From the cell containing the given text, extract its center point as [x, y] coordinate. 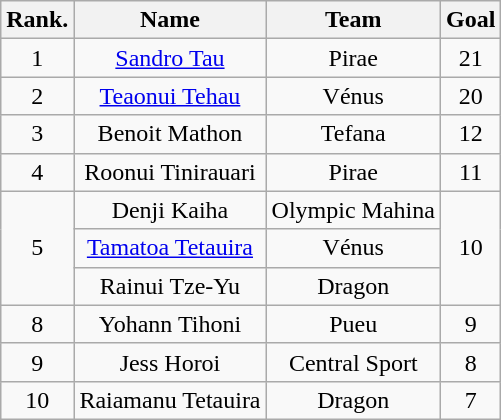
Raiamanu Tetauira [170, 400]
20 [470, 96]
Goal [470, 20]
12 [470, 134]
Name [170, 20]
Jess Horoi [170, 362]
Teaonui Tehau [170, 96]
Team [353, 20]
Sandro Tau [170, 58]
21 [470, 58]
Tamatoa Tetauira [170, 248]
4 [38, 172]
11 [470, 172]
Olympic Mahina [353, 210]
7 [470, 400]
Pueu [353, 324]
Tefana [353, 134]
1 [38, 58]
3 [38, 134]
Benoit Mathon [170, 134]
Rainui Tze-Yu [170, 286]
5 [38, 248]
Central Sport [353, 362]
Rank. [38, 20]
Roonui Tinirauari [170, 172]
Denji Kaiha [170, 210]
Yohann Tihoni [170, 324]
2 [38, 96]
